For the text-containing cell, return its midpoint in [X, Y] coordinate format. 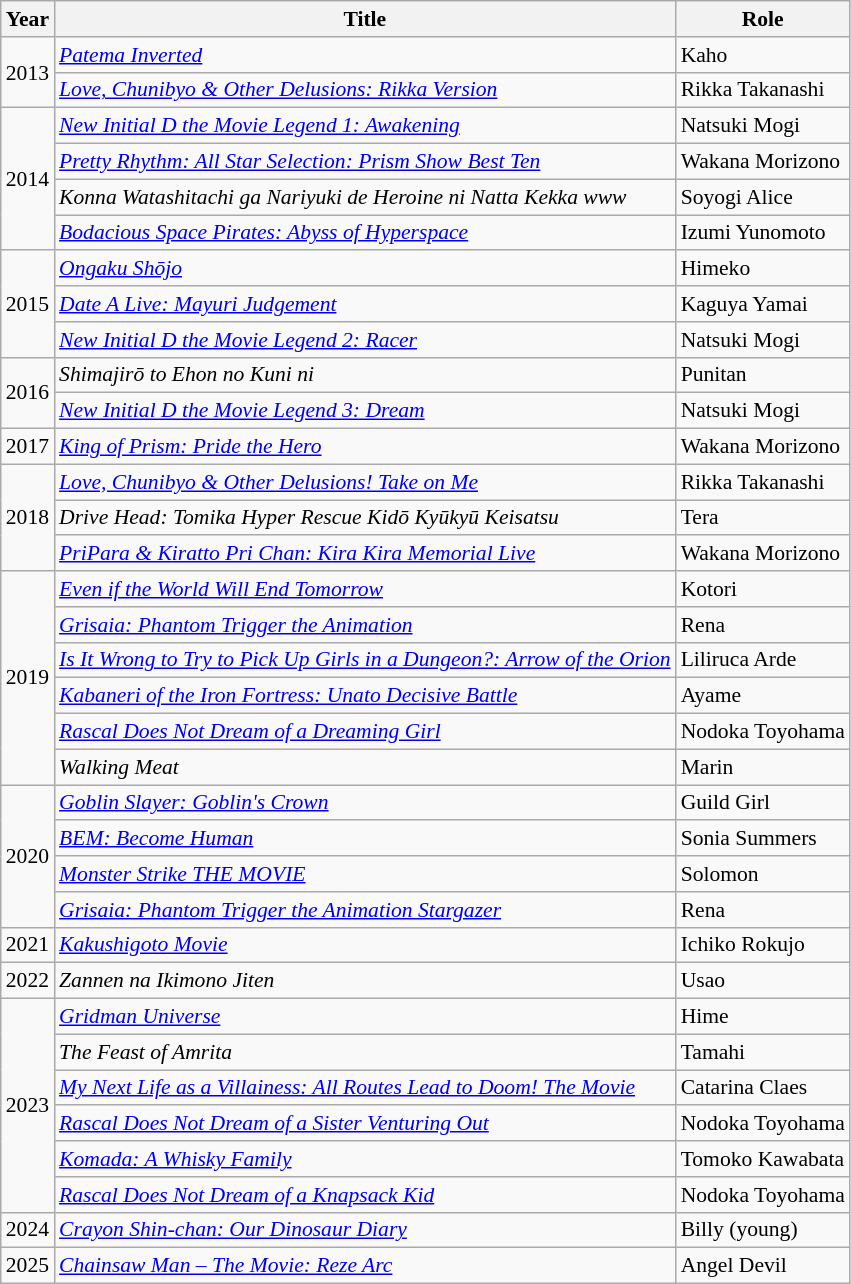
Role [763, 19]
Kaho [763, 55]
2017 [28, 447]
Patema Inverted [365, 55]
2023 [28, 1106]
Konna Watashitachi ga Nariyuki de Heroine ni Natta Kekka www [365, 197]
Ayame [763, 696]
Marin [763, 767]
Usao [763, 981]
New Initial D the Movie Legend 1: Awakening [365, 126]
2018 [28, 518]
Izumi Yunomoto [763, 233]
The Feast of Amrita [365, 1052]
Kaguya Yamai [763, 304]
Komada: A Whisky Family [365, 1159]
Title [365, 19]
Goblin Slayer: Goblin's Crown [365, 803]
My Next Life as a Villainess: All Routes Lead to Doom! The Movie [365, 1088]
PriPara & Kiratto Pri Chan: Kira Kira Memorial Live [365, 554]
Grisaia: Phantom Trigger the Animation Stargazer [365, 910]
2016 [28, 392]
Sonia Summers [763, 839]
Bodacious Space Pirates: Abyss of Hyperspace [365, 233]
Rascal Does Not Dream of a Dreaming Girl [365, 732]
Guild Girl [763, 803]
2014 [28, 179]
2024 [28, 1230]
Punitan [763, 375]
2021 [28, 945]
New Initial D the Movie Legend 3: Dream [365, 411]
Love, Chunibyo & Other Delusions! Take on Me [365, 482]
Ichiko Rokujo [763, 945]
Liliruca Arde [763, 660]
Angel Devil [763, 1266]
Monster Strike THE MOVIE [365, 874]
Kotori [763, 589]
2015 [28, 304]
Is It Wrong to Try to Pick Up Girls in a Dungeon?: Arrow of the Orion [365, 660]
Soyogi Alice [763, 197]
2013 [28, 72]
Tamahi [763, 1052]
Even if the World Will End Tomorrow [365, 589]
Tera [763, 518]
New Initial D the Movie Legend 2: Racer [365, 340]
Hime [763, 1017]
Drive Head: Tomika Hyper Rescue Kidō Kyūkyū Keisatsu [365, 518]
2020 [28, 856]
2019 [28, 678]
Gridman Universe [365, 1017]
Solomon [763, 874]
BEM: Become Human [365, 839]
Billy (young) [763, 1230]
Love, Chunibyo & Other Delusions: Rikka Version [365, 90]
Rascal Does Not Dream of a Knapsack Kid [365, 1195]
Ongaku Shōjo [365, 269]
2022 [28, 981]
Rascal Does Not Dream of a Sister Venturing Out [365, 1124]
Chainsaw Man – The Movie: Reze Arc [365, 1266]
2025 [28, 1266]
Grisaia: Phantom Trigger the Animation [365, 625]
Himeko [763, 269]
Crayon Shin-chan: Our Dinosaur Diary [365, 1230]
Catarina Claes [763, 1088]
Zannen na Ikimono Jiten [365, 981]
Kakushigoto Movie [365, 945]
Pretty Rhythm: All Star Selection: Prism Show Best Ten [365, 162]
Tomoko Kawabata [763, 1159]
Walking Meat [365, 767]
Year [28, 19]
Shimajirō to Ehon no Kuni ni [365, 375]
Kabaneri of the Iron Fortress: Unato Decisive Battle [365, 696]
King of Prism: Pride the Hero [365, 447]
Date A Live: Mayuri Judgement [365, 304]
